Find where the given text appears and provide that cell's center as (x, y) coordinate. 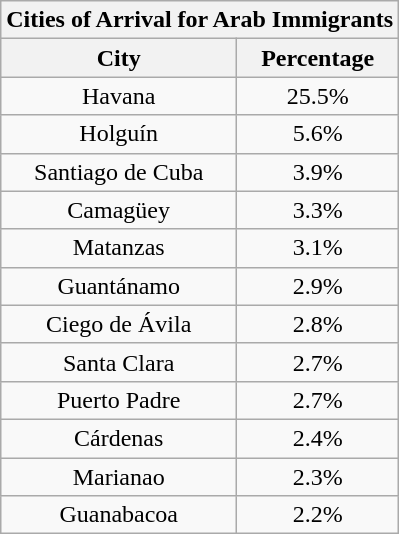
Marianao (119, 477)
Guantánamo (119, 286)
2.2% (318, 515)
Santa Clara (119, 362)
3.1% (318, 248)
3.9% (318, 172)
Matanzas (119, 248)
2.4% (318, 438)
2.9% (318, 286)
Ciego de Ávila (119, 324)
Cities of Arrival for Arab Immigrants (200, 20)
Santiago de Cuba (119, 172)
Holguín (119, 134)
25.5% (318, 96)
Havana (119, 96)
City (119, 58)
5.6% (318, 134)
Puerto Padre (119, 400)
2.8% (318, 324)
Camagüey (119, 210)
Guanabacoa (119, 515)
Cárdenas (119, 438)
Percentage (318, 58)
3.3% (318, 210)
2.3% (318, 477)
